Output the (x, y) coordinate of the center of the cell containing the given text.  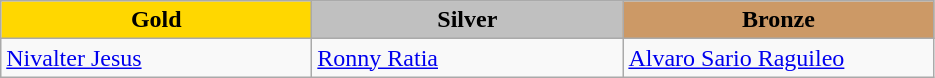
Silver (468, 20)
Gold (156, 20)
Ronny Ratia (468, 58)
Alvaro Sario Raguileo (778, 58)
Nivalter Jesus (156, 58)
Bronze (778, 20)
